Detect which cell encompasses the target text, then output its [x, y] center coordinate. 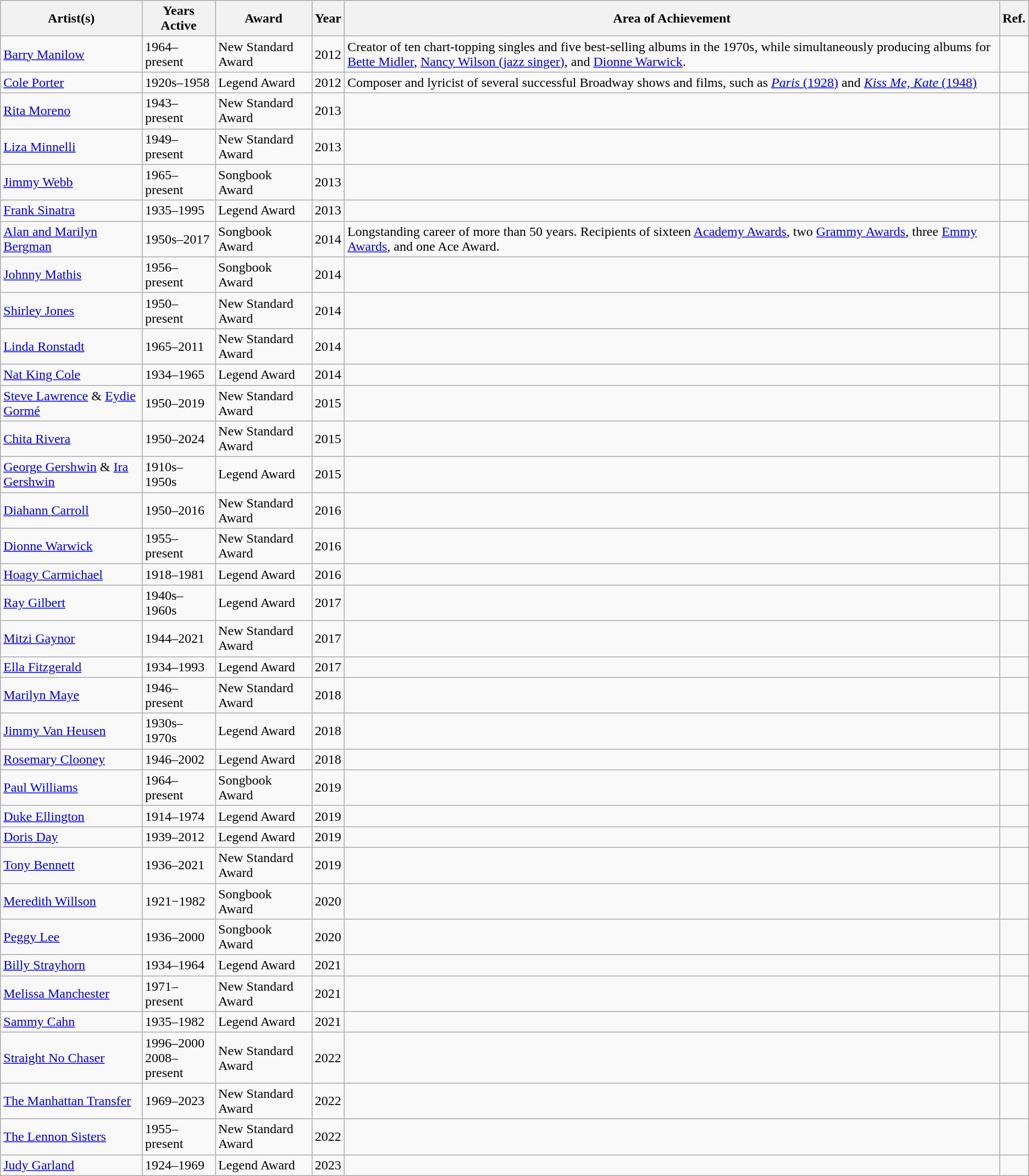
1924–1969 [178, 1165]
The Lennon Sisters [71, 1137]
1950–present [178, 310]
1910s–1950s [178, 475]
Cole Porter [71, 82]
Diahann Carroll [71, 510]
1943–present [178, 111]
1965–2011 [178, 346]
Judy Garland [71, 1165]
Paul Williams [71, 787]
Marilyn Maye [71, 695]
The Manhattan Transfer [71, 1101]
1935–1995 [178, 211]
Years Active [178, 19]
1914–1974 [178, 816]
1950–2024 [178, 439]
Nat King Cole [71, 374]
1940s–1960s [178, 603]
1946–2002 [178, 759]
1921−1982 [178, 901]
Area of Achievement [672, 19]
Rita Moreno [71, 111]
1949–present [178, 146]
Melissa Manchester [71, 994]
1971–present [178, 994]
Dionne Warwick [71, 546]
Barry Manilow [71, 54]
Billy Strayhorn [71, 965]
1934–1964 [178, 965]
Alan and Marilyn Bergman [71, 239]
Award [264, 19]
1918–1981 [178, 575]
Liza Minnelli [71, 146]
Johnny Mathis [71, 275]
Mitzi Gaynor [71, 639]
George Gershwin & Ira Gershwin [71, 475]
Hoagy Carmichael [71, 575]
1965–present [178, 183]
Jimmy Webb [71, 183]
Ref. [1014, 19]
1950s–2017 [178, 239]
1934–1965 [178, 374]
1936–2000 [178, 937]
Ella Fitzgerald [71, 667]
Chita Rivera [71, 439]
1944–2021 [178, 639]
1936–2021 [178, 865]
1946–present [178, 695]
Shirley Jones [71, 310]
1956–present [178, 275]
1939–2012 [178, 837]
1969–2023 [178, 1101]
Year [328, 19]
1930s–1970s [178, 731]
1950–2019 [178, 402]
Tony Bennett [71, 865]
Linda Ronstadt [71, 346]
Composer and lyricist of several successful Broadway shows and films, such as Paris (1928) and Kiss Me, Kate (1948) [672, 82]
2023 [328, 1165]
Longstanding career of more than 50 years. Recipients of sixteen Academy Awards, two Grammy Awards, three Emmy Awards, and one Ace Award. [672, 239]
Peggy Lee [71, 937]
Steve Lawrence & Eydie Gormé [71, 402]
Jimmy Van Heusen [71, 731]
Ray Gilbert [71, 603]
1934–1993 [178, 667]
Duke Ellington [71, 816]
Rosemary Clooney [71, 759]
1996–20002008–present [178, 1058]
Artist(s) [71, 19]
1920s–1958 [178, 82]
1950–2016 [178, 510]
Straight No Chaser [71, 1058]
Meredith Willson [71, 901]
Sammy Cahn [71, 1022]
Frank Sinatra [71, 211]
Doris Day [71, 837]
1935–1982 [178, 1022]
